Scan for the cell matching the given text and deliver its (x, y) coordinate at center. 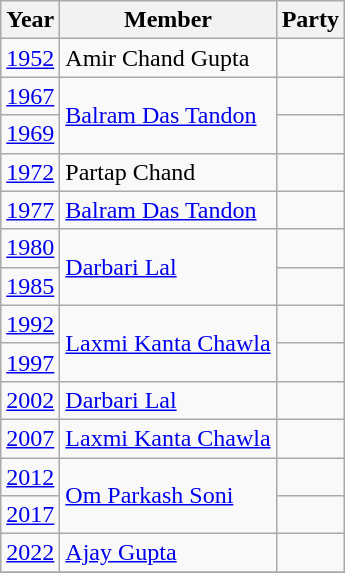
2017 (30, 515)
1977 (30, 210)
1969 (30, 134)
1997 (30, 362)
2002 (30, 400)
2007 (30, 438)
2022 (30, 553)
Om Parkash Soni (168, 496)
2012 (30, 477)
1985 (30, 286)
Amir Chand Gupta (168, 58)
1967 (30, 96)
Party (310, 20)
1972 (30, 172)
Partap Chand (168, 172)
1952 (30, 58)
Member (168, 20)
Ajay Gupta (168, 553)
1980 (30, 248)
Year (30, 20)
1992 (30, 324)
